For the text-containing cell, return its midpoint in (x, y) coordinate format. 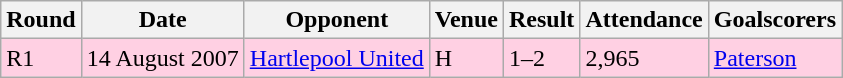
R1 (41, 58)
Venue (466, 20)
Opponent (336, 20)
Result (541, 20)
H (466, 58)
Paterson (774, 58)
Hartlepool United (336, 58)
Date (162, 20)
14 August 2007 (162, 58)
Goalscorers (774, 20)
1–2 (541, 58)
Attendance (644, 20)
Round (41, 20)
2,965 (644, 58)
